Return the (x, y) coordinate for the center point of the cell that contains the specified text.  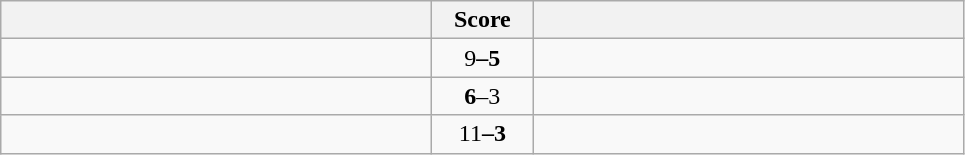
6–3 (482, 96)
9–5 (482, 58)
11–3 (482, 134)
Score (482, 20)
